Search for the cell housing the specified text and yield its [x, y] center coordinate. 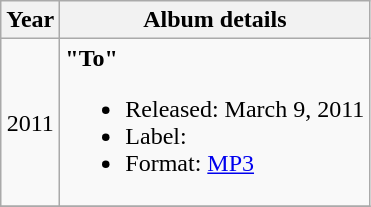
2011 [30, 122]
"To"Released: March 9, 2011Label:Format: MP3 [215, 122]
Year [30, 20]
Album details [215, 20]
